Determine the (x, y) coordinate at the center of the cell enclosing the given text.  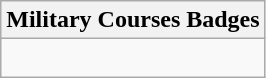
Military Courses Badges (133, 20)
